For the text-containing cell, return its midpoint in (x, y) coordinate format. 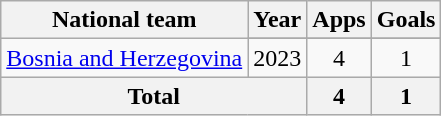
Bosnia and Herzegovina (124, 58)
National team (124, 20)
Apps (339, 20)
Total (154, 96)
2023 (278, 58)
Goals (406, 20)
Year (278, 20)
